Detect which cell encompasses the target text, then output its [X, Y] center coordinate. 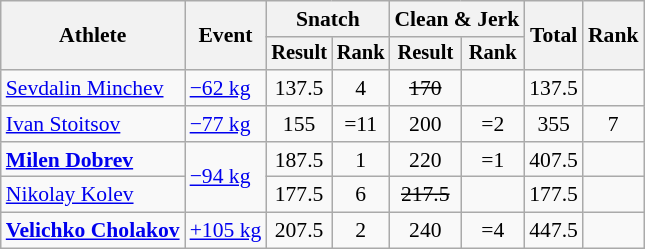
447.5 [554, 231]
Total [554, 36]
187.5 [299, 160]
6 [361, 195]
+105 kg [226, 231]
217.5 [425, 195]
155 [299, 124]
1 [361, 160]
−62 kg [226, 88]
Event [226, 36]
355 [554, 124]
200 [425, 124]
220 [425, 160]
207.5 [299, 231]
−77 kg [226, 124]
=11 [361, 124]
Sevdalin Minchev [93, 88]
170 [425, 88]
Athlete [93, 36]
−94 kg [226, 178]
7 [614, 124]
=1 [492, 160]
=4 [492, 231]
Ivan Stoitsov [93, 124]
240 [425, 231]
Snatch [328, 19]
Clean & Jerk [456, 19]
Milen Dobrev [93, 160]
Nikolay Kolev [93, 195]
Velichko Cholakov [93, 231]
2 [361, 231]
4 [361, 88]
407.5 [554, 160]
=2 [492, 124]
